For the text-containing cell, return its midpoint in [X, Y] coordinate format. 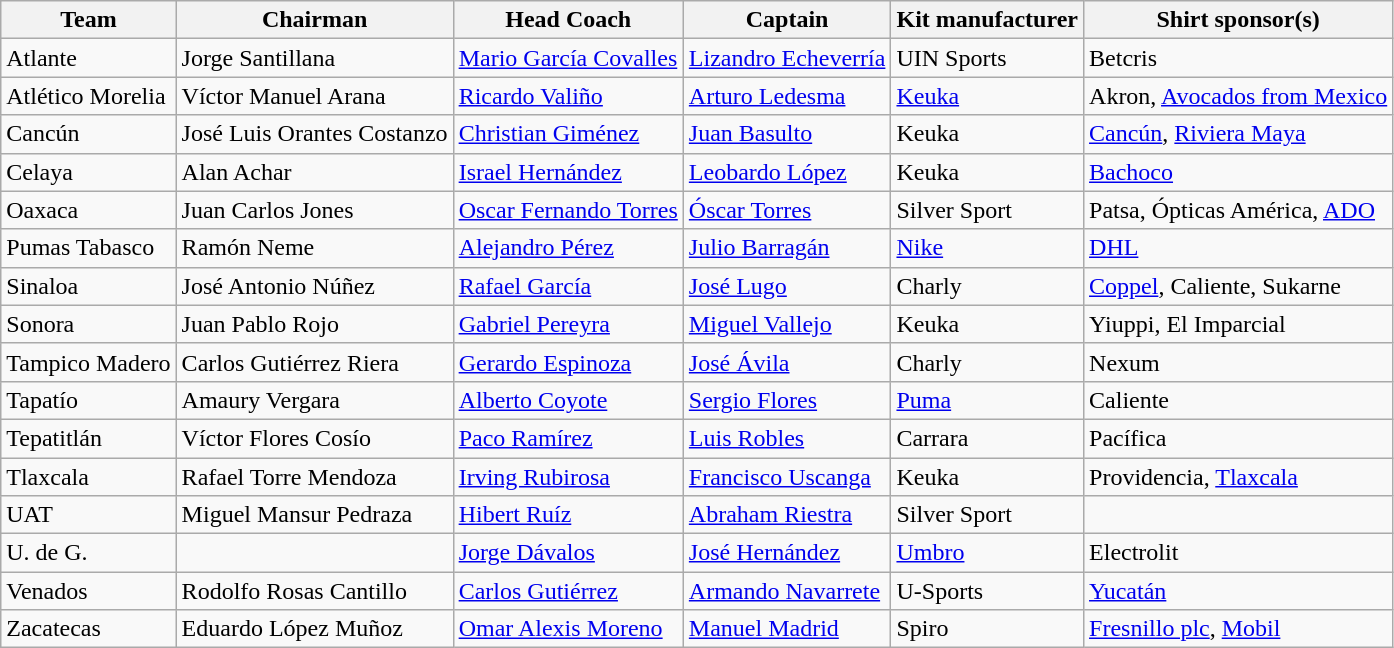
Juan Carlos Jones [314, 210]
Gerardo Espinoza [568, 362]
Betcris [1238, 58]
Venados [88, 591]
Tampico Madero [88, 362]
Gabriel Pereyra [568, 324]
Miguel Vallejo [787, 324]
Israel Hernández [568, 172]
José Lugo [787, 286]
Fresnillo plc, Mobil [1238, 629]
U. de G. [88, 553]
Leobardo López [787, 172]
Ramón Neme [314, 248]
Lizandro Echeverría [787, 58]
Nexum [1238, 362]
Irving Rubirosa [568, 477]
Atlético Morelia [88, 96]
Tlaxcala [88, 477]
UAT [88, 515]
Celaya [88, 172]
Jorge Santillana [314, 58]
DHL [1238, 248]
Alan Achar [314, 172]
Alberto Coyote [568, 400]
Chairman [314, 20]
Juan Pablo Rojo [314, 324]
José Antonio Núñez [314, 286]
Cancún, Riviera Maya [1238, 134]
Nike [988, 248]
Tapatío [88, 400]
Sergio Flores [787, 400]
José Luis Orantes Costanzo [314, 134]
UIN Sports [988, 58]
Akron, Avocados from Mexico [1238, 96]
Víctor Flores Cosío [314, 438]
Electrolit [1238, 553]
Kit manufacturer [988, 20]
Umbro [988, 553]
Christian Giménez [568, 134]
Manuel Madrid [787, 629]
Providencia, Tlaxcala [1238, 477]
Yucatán [1238, 591]
Óscar Torres [787, 210]
José Ávila [787, 362]
Carlos Gutiérrez [568, 591]
Luis Robles [787, 438]
Hibert Ruíz [568, 515]
Rafael García [568, 286]
Cancún [88, 134]
Mario García Covalles [568, 58]
Oaxaca [88, 210]
Atlante [88, 58]
Caliente [1238, 400]
Patsa, Ópticas América, ADO [1238, 210]
Armando Navarrete [787, 591]
Puma [988, 400]
Omar Alexis Moreno [568, 629]
Jorge Dávalos [568, 553]
Coppel, Caliente, Sukarne [1238, 286]
Zacatecas [88, 629]
Tepatitlán [88, 438]
Abraham Riestra [787, 515]
Sonora [88, 324]
Julio Barragán [787, 248]
Paco Ramírez [568, 438]
Head Coach [568, 20]
Captain [787, 20]
Juan Basulto [787, 134]
Team [88, 20]
Arturo Ledesma [787, 96]
Bachoco [1238, 172]
Carlos Gutiérrez Riera [314, 362]
Pumas Tabasco [88, 248]
Eduardo López Muñoz [314, 629]
Carrara [988, 438]
Ricardo Valiño [568, 96]
Alejandro Pérez [568, 248]
U-Sports [988, 591]
Oscar Fernando Torres [568, 210]
José Hernández [787, 553]
Yiuppi, El Imparcial [1238, 324]
Miguel Mansur Pedraza [314, 515]
Amaury Vergara [314, 400]
Sinaloa [88, 286]
Rafael Torre Mendoza [314, 477]
Víctor Manuel Arana [314, 96]
Rodolfo Rosas Cantillo [314, 591]
Francisco Uscanga [787, 477]
Shirt sponsor(s) [1238, 20]
Spiro [988, 629]
Pacífica [1238, 438]
